Return (X, Y) of the center of cell containing provided text 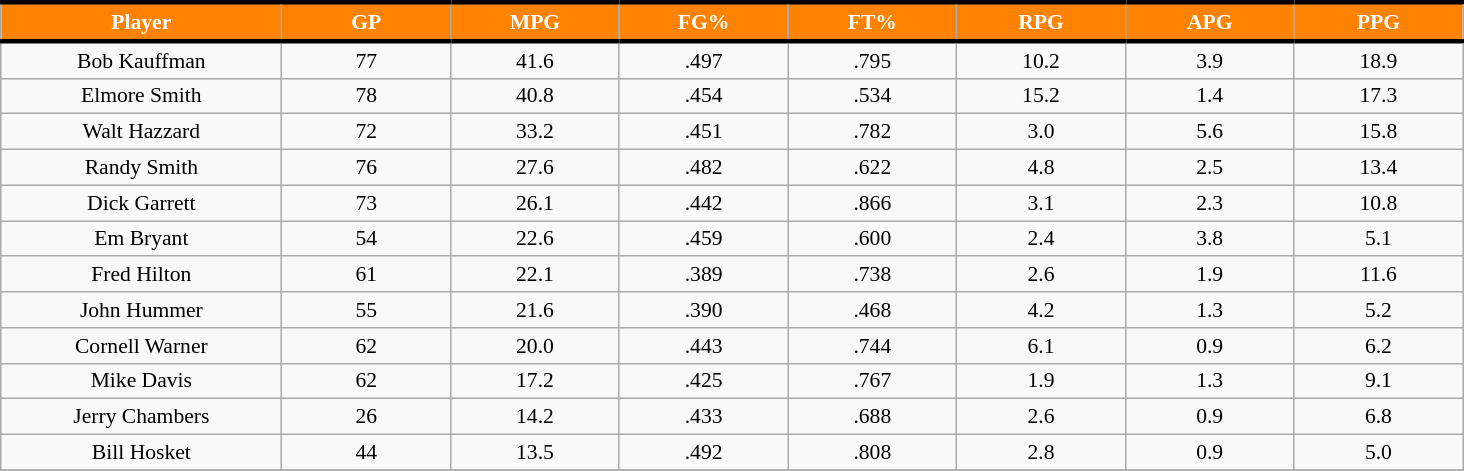
GP (366, 22)
Fred Hilton (142, 275)
.744 (872, 346)
13.5 (536, 453)
APG (1210, 22)
.688 (872, 417)
2.8 (1042, 453)
6.2 (1378, 346)
.600 (872, 239)
.866 (872, 203)
.492 (704, 453)
.795 (872, 60)
13.4 (1378, 168)
76 (366, 168)
.389 (704, 275)
.390 (704, 310)
Randy Smith (142, 168)
21.6 (536, 310)
.468 (872, 310)
44 (366, 453)
5.0 (1378, 453)
Elmore Smith (142, 96)
61 (366, 275)
10.2 (1042, 60)
11.6 (1378, 275)
.497 (704, 60)
14.2 (536, 417)
.425 (704, 381)
.808 (872, 453)
Cornell Warner (142, 346)
PPG (1378, 22)
1.4 (1210, 96)
.459 (704, 239)
6.1 (1042, 346)
9.1 (1378, 381)
22.6 (536, 239)
.782 (872, 132)
15.2 (1042, 96)
.767 (872, 381)
.451 (704, 132)
Jerry Chambers (142, 417)
78 (366, 96)
18.9 (1378, 60)
Em Bryant (142, 239)
John Hummer (142, 310)
6.8 (1378, 417)
5.6 (1210, 132)
FG% (704, 22)
54 (366, 239)
Mike Davis (142, 381)
Walt Hazzard (142, 132)
33.2 (536, 132)
Player (142, 22)
26 (366, 417)
41.6 (536, 60)
2.5 (1210, 168)
3.0 (1042, 132)
.454 (704, 96)
20.0 (536, 346)
4.2 (1042, 310)
RPG (1042, 22)
77 (366, 60)
.534 (872, 96)
.622 (872, 168)
2.3 (1210, 203)
40.8 (536, 96)
.433 (704, 417)
FT% (872, 22)
3.8 (1210, 239)
27.6 (536, 168)
17.2 (536, 381)
72 (366, 132)
73 (366, 203)
15.8 (1378, 132)
4.8 (1042, 168)
3.9 (1210, 60)
10.8 (1378, 203)
22.1 (536, 275)
Dick Garrett (142, 203)
2.4 (1042, 239)
5.2 (1378, 310)
.482 (704, 168)
MPG (536, 22)
55 (366, 310)
Bill Hosket (142, 453)
17.3 (1378, 96)
.738 (872, 275)
.442 (704, 203)
26.1 (536, 203)
.443 (704, 346)
5.1 (1378, 239)
3.1 (1042, 203)
Bob Kauffman (142, 60)
